Scan for the cell matching the given text and deliver its (X, Y) coordinate at center. 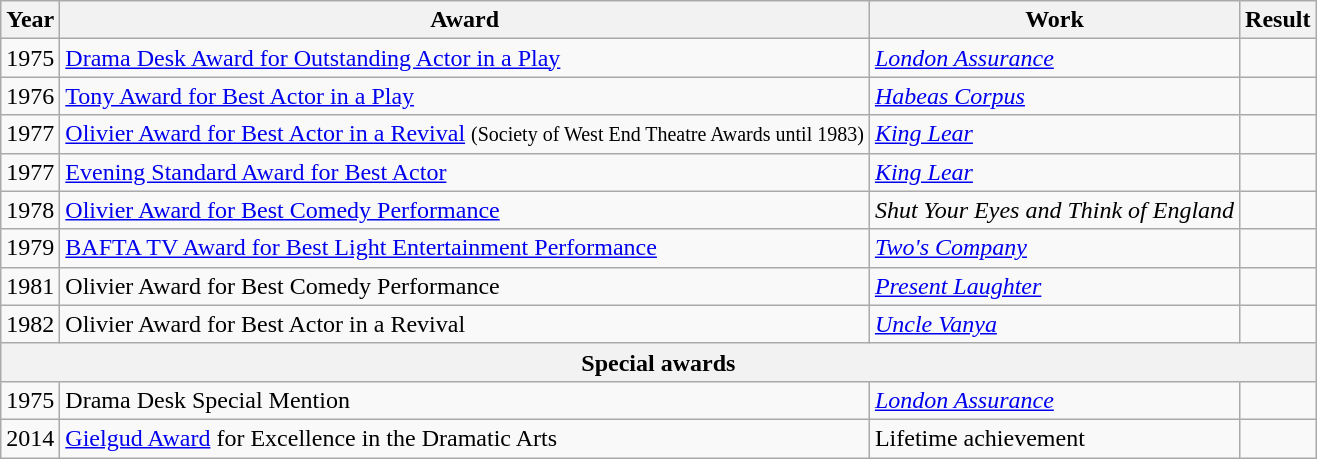
Two's Company (1054, 248)
Lifetime achievement (1054, 438)
Year (30, 20)
1976 (30, 96)
2014 (30, 438)
1982 (30, 324)
1979 (30, 248)
Uncle Vanya (1054, 324)
Work (1054, 20)
1978 (30, 210)
Gielgud Award for Excellence in the Dramatic Arts (465, 438)
BAFTA TV Award for Best Light Entertainment Performance (465, 248)
Shut Your Eyes and Think of England (1054, 210)
1981 (30, 286)
Habeas Corpus (1054, 96)
Olivier Award for Best Actor in a Revival (Society of West End Theatre Awards until 1983) (465, 134)
Evening Standard Award for Best Actor (465, 172)
Tony Award for Best Actor in a Play (465, 96)
Special awards (658, 362)
Award (465, 20)
Olivier Award for Best Actor in a Revival (465, 324)
Present Laughter (1054, 286)
Drama Desk Special Mention (465, 400)
Result (1278, 20)
Drama Desk Award for Outstanding Actor in a Play (465, 58)
